Determine the [X, Y] coordinate at the center of the cell enclosing the given text.  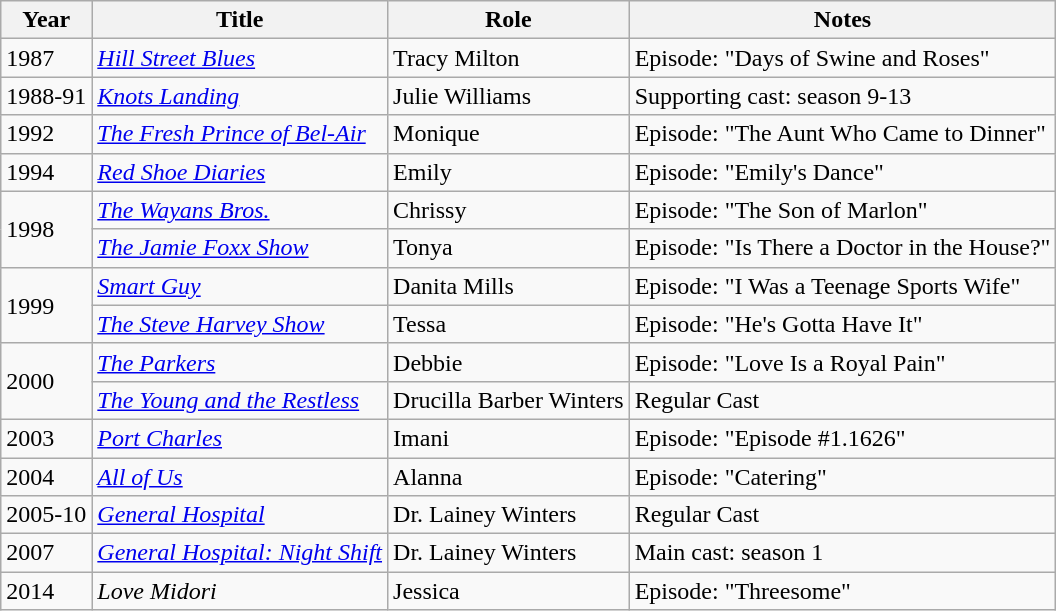
Imani [509, 438]
Tonya [509, 248]
General Hospital [240, 515]
Episode: "The Aunt Who Came to Dinner" [842, 134]
Episode: "Love Is a Royal Pain" [842, 362]
Supporting cast: season 9-13 [842, 96]
Jessica [509, 591]
Chrissy [509, 210]
Episode: "I Was a Teenage Sports Wife" [842, 286]
All of Us [240, 477]
2005-10 [46, 515]
Episode: "Catering" [842, 477]
Monique [509, 134]
Episode: "He's Gotta Have It" [842, 324]
Tessa [509, 324]
The Young and the Restless [240, 400]
1994 [46, 172]
Julie Williams [509, 96]
Year [46, 20]
Main cast: season 1 [842, 553]
Notes [842, 20]
Port Charles [240, 438]
Episode: "Threesome" [842, 591]
Knots Landing [240, 96]
1999 [46, 305]
Alanna [509, 477]
Episode: "Days of Swine and Roses" [842, 58]
Tracy Milton [509, 58]
2003 [46, 438]
Drucilla Barber Winters [509, 400]
Emily [509, 172]
2007 [46, 553]
1998 [46, 229]
General Hospital: Night Shift [240, 553]
Role [509, 20]
1987 [46, 58]
Love Midori [240, 591]
Episode: "Is There a Doctor in the House?" [842, 248]
Episode: "Episode #1.1626" [842, 438]
The Fresh Prince of Bel-Air [240, 134]
1992 [46, 134]
Episode: "Emily's Dance" [842, 172]
Debbie [509, 362]
Hill Street Blues [240, 58]
The Jamie Foxx Show [240, 248]
1988-91 [46, 96]
Smart Guy [240, 286]
Danita Mills [509, 286]
2004 [46, 477]
Title [240, 20]
Episode: "The Son of Marlon" [842, 210]
The Steve Harvey Show [240, 324]
Red Shoe Diaries [240, 172]
The Parkers [240, 362]
2000 [46, 381]
The Wayans Bros. [240, 210]
2014 [46, 591]
